Pinpoint the cell where the given text exists, returning its [X, Y] midpoint coordinate. 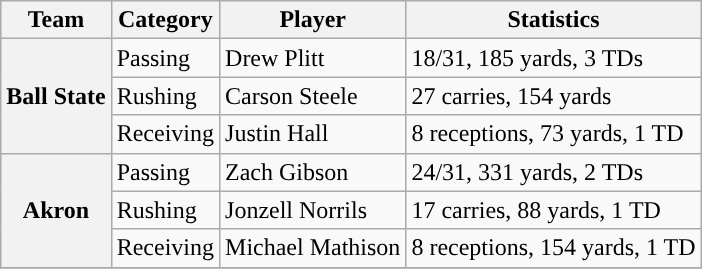
18/31, 185 yards, 3 TDs [554, 58]
Statistics [554, 20]
Carson Steele [313, 96]
Zach Gibson [313, 172]
Category [165, 20]
27 carries, 154 yards [554, 96]
Jonzell Norrils [313, 210]
8 receptions, 73 yards, 1 TD [554, 134]
17 carries, 88 yards, 1 TD [554, 210]
Akron [56, 210]
8 receptions, 154 yards, 1 TD [554, 248]
Team [56, 20]
24/31, 331 yards, 2 TDs [554, 172]
Ball State [56, 96]
Justin Hall [313, 134]
Michael Mathison [313, 248]
Player [313, 20]
Drew Plitt [313, 58]
